Extract the [x, y] coordinate from the center of the cell holding the provided text.  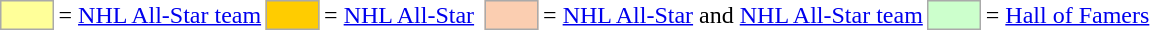
= NHL All-Star team [160, 15]
= NHL All-Star and NHL All-Star team [734, 15]
= NHL All-Star [400, 15]
